Determine the (x, y) coordinate at the center of the cell enclosing the given text.  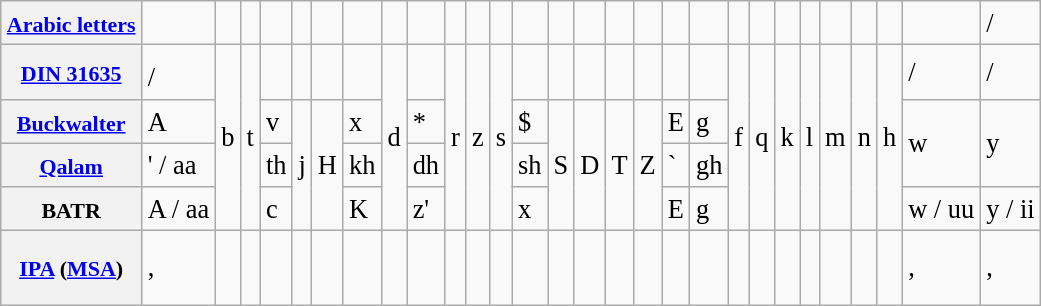
Buckwalter (72, 121)
Z (648, 164)
f (738, 137)
sh (530, 165)
H (328, 164)
dh (426, 165)
K (362, 209)
y (1010, 142)
A (179, 121)
th (276, 165)
j (302, 164)
* (426, 121)
n (864, 137)
Qalam (72, 165)
BATR (72, 209)
DIN 31635 (72, 72)
A / aa (179, 209)
kh (362, 165)
k (786, 137)
z (478, 137)
Arabic letters (72, 22)
c (276, 209)
` (676, 165)
$ (530, 121)
w (941, 142)
h (890, 137)
r (456, 137)
S (562, 164)
l (810, 137)
' / aa (179, 165)
b (228, 137)
y / ii (1010, 209)
T (619, 164)
v (276, 121)
s (501, 137)
gh (709, 165)
IPA (MSA) (72, 268)
d (394, 137)
z' (426, 209)
D (590, 164)
q (762, 137)
t (250, 137)
w / uu (941, 209)
m (836, 137)
